Find where the given text appears and provide that cell's center as (X, Y) coordinate. 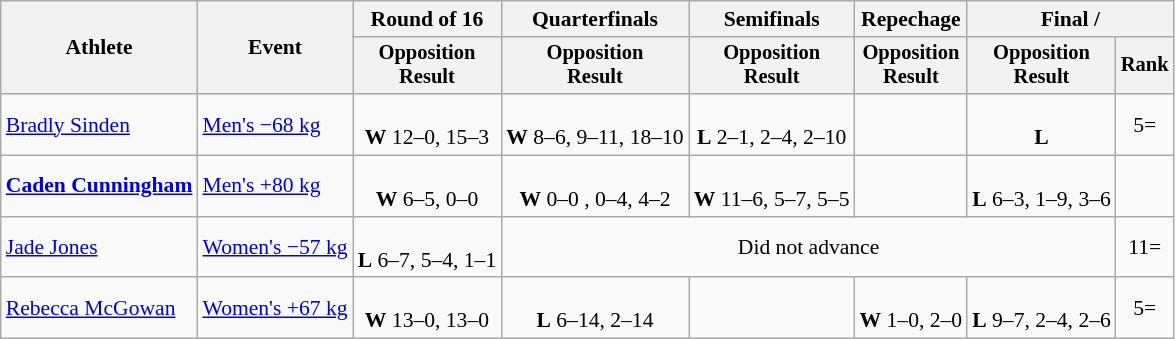
Quarterfinals (594, 19)
Event (274, 48)
Women's −57 kg (274, 248)
Men's −68 kg (274, 124)
W 1–0, 2–0 (912, 308)
W 13–0, 13–0 (428, 308)
Men's +80 kg (274, 186)
Rank (1145, 66)
L 6–14, 2–14 (594, 308)
W 0–0 , 0–4, 4–2 (594, 186)
Caden Cunningham (100, 186)
L 6–3, 1–9, 3–6 (1042, 186)
W 6–5, 0–0 (428, 186)
Did not advance (808, 248)
11= (1145, 248)
Jade Jones (100, 248)
L (1042, 124)
Semifinals (772, 19)
Bradly Sinden (100, 124)
L 2–1, 2–4, 2–10 (772, 124)
W 12–0, 15–3 (428, 124)
Final / (1070, 19)
W 8–6, 9–11, 18–10 (594, 124)
L 9–7, 2–4, 2–6 (1042, 308)
Athlete (100, 48)
W 11–6, 5–7, 5–5 (772, 186)
L 6–7, 5–4, 1–1 (428, 248)
Rebecca McGowan (100, 308)
Round of 16 (428, 19)
Repechage (912, 19)
Women's +67 kg (274, 308)
